Find where the given text appears and provide that cell's center as [x, y] coordinate. 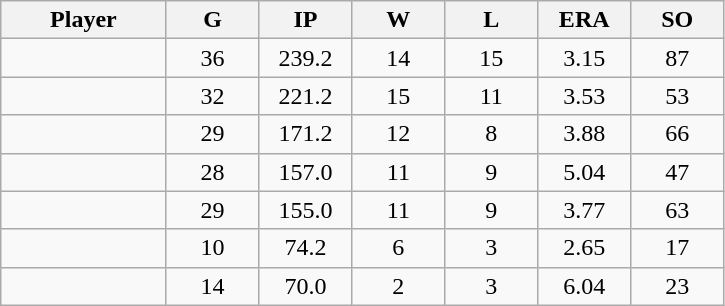
2.65 [584, 248]
12 [398, 134]
3.88 [584, 134]
IP [306, 20]
SO [678, 20]
6.04 [584, 286]
L [492, 20]
5.04 [584, 172]
Player [84, 20]
3.53 [584, 96]
155.0 [306, 210]
17 [678, 248]
171.2 [306, 134]
53 [678, 96]
8 [492, 134]
W [398, 20]
66 [678, 134]
3.77 [584, 210]
47 [678, 172]
23 [678, 286]
G [212, 20]
70.0 [306, 286]
87 [678, 58]
239.2 [306, 58]
ERA [584, 20]
2 [398, 286]
221.2 [306, 96]
28 [212, 172]
36 [212, 58]
157.0 [306, 172]
74.2 [306, 248]
10 [212, 248]
32 [212, 96]
63 [678, 210]
6 [398, 248]
3.15 [584, 58]
